Extract the (X, Y) coordinate from the center of the cell holding the provided text.  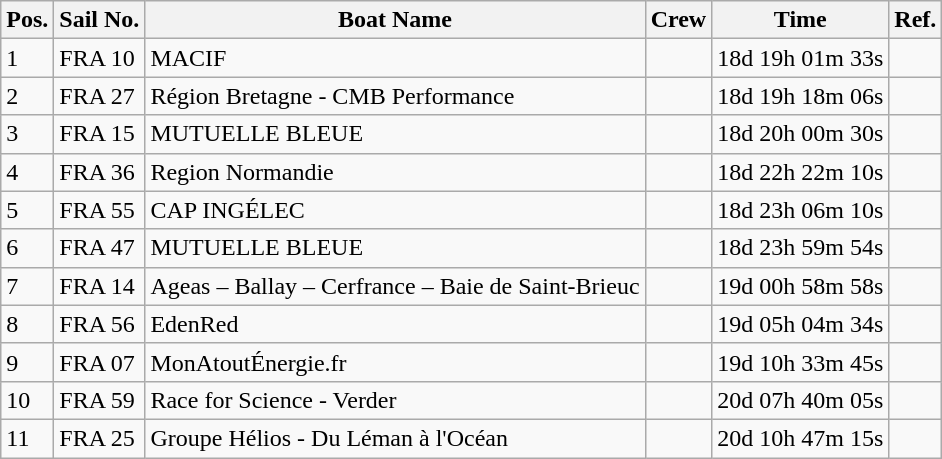
Boat Name (395, 20)
18d 23h 06m 10s (800, 210)
4 (28, 172)
9 (28, 362)
7 (28, 286)
5 (28, 210)
18d 19h 18m 06s (800, 96)
11 (28, 438)
18d 23h 59m 54s (800, 248)
MonAtoutÉnergie.fr (395, 362)
FRA 07 (100, 362)
Time (800, 20)
18d 19h 01m 33s (800, 58)
20d 10h 47m 15s (800, 438)
EdenRed (395, 324)
FRA 56 (100, 324)
Sail No. (100, 20)
FRA 47 (100, 248)
Région Bretagne - CMB Performance (395, 96)
10 (28, 400)
19d 05h 04m 34s (800, 324)
2 (28, 96)
8 (28, 324)
FRA 15 (100, 134)
Groupe Hélios - Du Léman à l'Océan (395, 438)
Region Normandie (395, 172)
20d 07h 40m 05s (800, 400)
FRA 55 (100, 210)
18d 22h 22m 10s (800, 172)
FRA 27 (100, 96)
Ref. (916, 20)
Race for Science - Verder (395, 400)
1 (28, 58)
FRA 10 (100, 58)
19d 10h 33m 45s (800, 362)
FRA 25 (100, 438)
FRA 14 (100, 286)
19d 00h 58m 58s (800, 286)
Ageas – Ballay – Cerfrance – Baie de Saint-Brieuc (395, 286)
MACIF (395, 58)
6 (28, 248)
FRA 59 (100, 400)
18d 20h 00m 30s (800, 134)
Pos. (28, 20)
Crew (678, 20)
3 (28, 134)
FRA 36 (100, 172)
CAP INGÉLEC (395, 210)
